Locate the cell with the specified text and output its (x, y) center coordinate. 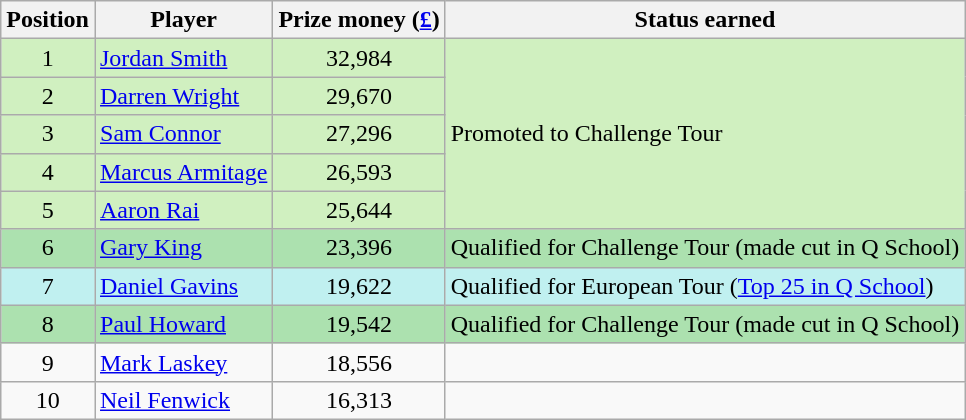
10 (48, 400)
16,313 (359, 400)
Promoted to Challenge Tour (704, 134)
Neil Fenwick (183, 400)
25,644 (359, 210)
23,396 (359, 248)
7 (48, 286)
6 (48, 248)
Mark Laskey (183, 362)
Paul Howard (183, 324)
Aaron Rai (183, 210)
18,556 (359, 362)
29,670 (359, 96)
8 (48, 324)
Gary King (183, 248)
Position (48, 20)
Darren Wright (183, 96)
Daniel Gavins (183, 286)
5 (48, 210)
9 (48, 362)
Status earned (704, 20)
Sam Connor (183, 134)
26,593 (359, 172)
19,542 (359, 324)
3 (48, 134)
27,296 (359, 134)
Prize money (£) (359, 20)
1 (48, 58)
32,984 (359, 58)
4 (48, 172)
19,622 (359, 286)
Marcus Armitage (183, 172)
Qualified for European Tour (Top 25 in Q School) (704, 286)
Jordan Smith (183, 58)
Player (183, 20)
2 (48, 96)
